Search for the cell housing the specified text and yield its [X, Y] center coordinate. 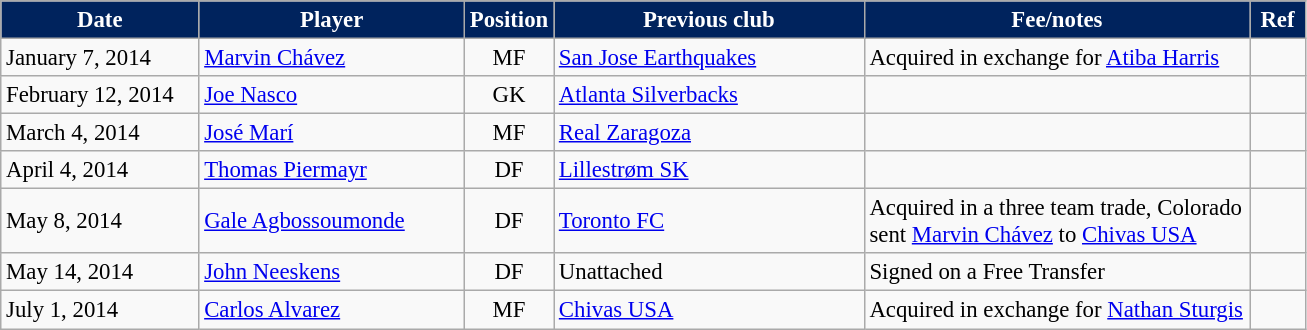
February 12, 2014 [100, 95]
Chivas USA [710, 310]
Unattached [710, 273]
Joe Nasco [332, 95]
Real Zaragoza [710, 133]
Marvin Chávez [332, 58]
Carlos Alvarez [332, 310]
Ref [1278, 20]
John Neeskens [332, 273]
Signed on a Free Transfer [1057, 273]
Toronto FC [710, 222]
Gale Agbossoumonde [332, 222]
San Jose Earthquakes [710, 58]
Position [508, 20]
José Marí [332, 133]
May 8, 2014 [100, 222]
GK [508, 95]
Thomas Piermayr [332, 170]
July 1, 2014 [100, 310]
Date [100, 20]
May 14, 2014 [100, 273]
Atlanta Silverbacks [710, 95]
January 7, 2014 [100, 58]
Acquired in exchange for Atiba Harris [1057, 58]
April 4, 2014 [100, 170]
Acquired in a three team trade, Colorado sent Marvin Chávez to Chivas USA [1057, 222]
Fee/notes [1057, 20]
Previous club [710, 20]
Player [332, 20]
Acquired in exchange for Nathan Sturgis [1057, 310]
March 4, 2014 [100, 133]
Lillestrøm SK [710, 170]
